Determine the (x, y) coordinate at the center of the cell enclosing the given text.  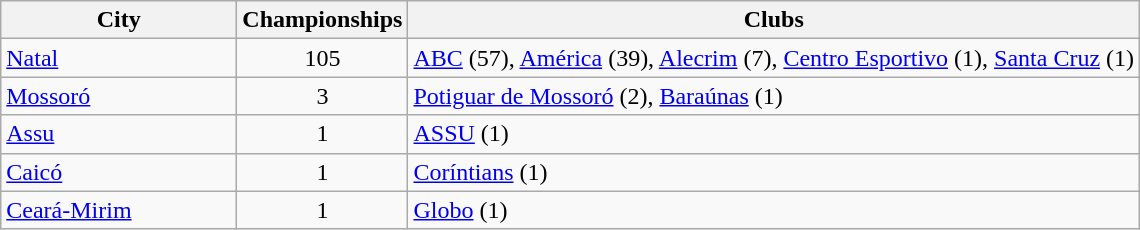
Natal (119, 58)
Globo (1) (774, 210)
Clubs (774, 20)
Championships (322, 20)
City (119, 20)
Caicó (119, 172)
3 (322, 96)
Ceará-Mirim (119, 210)
105 (322, 58)
Mossoró (119, 96)
Assu (119, 134)
Potiguar de Mossoró (2), Baraúnas (1) (774, 96)
ABC (57), América (39), Alecrim (7), Centro Esportivo (1), Santa Cruz (1) (774, 58)
Coríntians (1) (774, 172)
ASSU (1) (774, 134)
